Scan for the cell matching the given text and deliver its [x, y] coordinate at center. 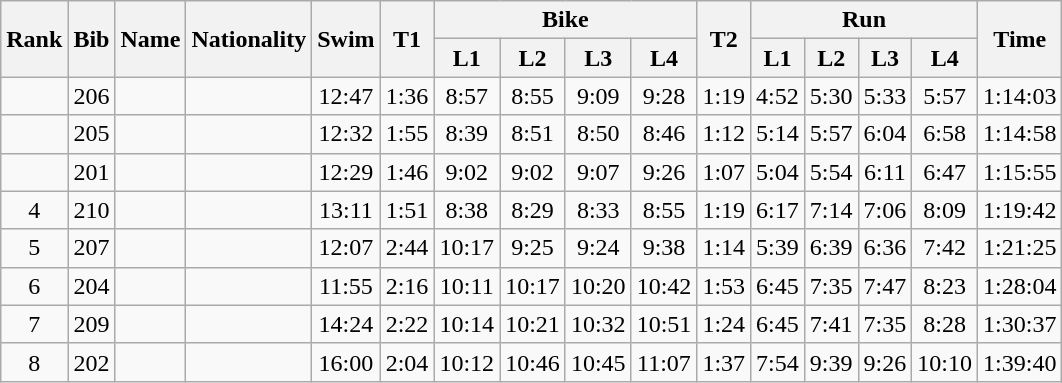
1:14 [724, 248]
5 [34, 248]
14:24 [346, 324]
Bib [92, 39]
6:17 [778, 210]
1:07 [724, 172]
1:30:37 [1020, 324]
6 [34, 286]
202 [92, 362]
8:23 [945, 286]
5:39 [778, 248]
Nationality [249, 39]
8:51 [533, 134]
1:21:25 [1020, 248]
12:47 [346, 96]
10:21 [533, 324]
6:58 [945, 134]
12:32 [346, 134]
8:57 [467, 96]
11:55 [346, 286]
1:51 [407, 210]
2:44 [407, 248]
209 [92, 324]
10:20 [598, 286]
9:25 [533, 248]
4:52 [778, 96]
1:55 [407, 134]
T2 [724, 39]
Swim [346, 39]
10:51 [664, 324]
8:33 [598, 210]
Run [864, 20]
2:16 [407, 286]
9:07 [598, 172]
8:29 [533, 210]
Name [150, 39]
10:12 [467, 362]
1:37 [724, 362]
5:14 [778, 134]
T1 [407, 39]
2:22 [407, 324]
5:04 [778, 172]
9:24 [598, 248]
6:04 [885, 134]
1:53 [724, 286]
12:29 [346, 172]
10:14 [467, 324]
6:11 [885, 172]
7:42 [945, 248]
7:47 [885, 286]
10:46 [533, 362]
5:30 [831, 96]
11:07 [664, 362]
7:41 [831, 324]
8 [34, 362]
207 [92, 248]
9:39 [831, 362]
Rank [34, 39]
1:12 [724, 134]
10:11 [467, 286]
6:39 [831, 248]
9:38 [664, 248]
1:19:42 [1020, 210]
Bike [566, 20]
7:14 [831, 210]
206 [92, 96]
6:36 [885, 248]
1:46 [407, 172]
1:14:03 [1020, 96]
1:14:58 [1020, 134]
8:50 [598, 134]
13:11 [346, 210]
16:00 [346, 362]
7:06 [885, 210]
1:28:04 [1020, 286]
10:32 [598, 324]
4 [34, 210]
7 [34, 324]
8:46 [664, 134]
5:33 [885, 96]
2:04 [407, 362]
6:47 [945, 172]
8:28 [945, 324]
8:38 [467, 210]
1:15:55 [1020, 172]
210 [92, 210]
9:28 [664, 96]
10:45 [598, 362]
Time [1020, 39]
205 [92, 134]
9:09 [598, 96]
1:39:40 [1020, 362]
8:09 [945, 210]
204 [92, 286]
10:10 [945, 362]
12:07 [346, 248]
10:42 [664, 286]
5:54 [831, 172]
201 [92, 172]
7:54 [778, 362]
1:36 [407, 96]
8:39 [467, 134]
1:24 [724, 324]
